Detect which cell encompasses the target text, then output its (X, Y) center coordinate. 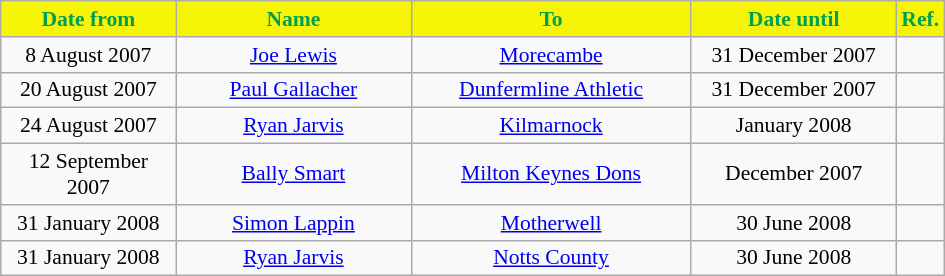
Dunfermline Athletic (551, 90)
Motherwell (551, 223)
Ref. (920, 19)
Kilmarnock (551, 126)
Joe Lewis (294, 55)
To (551, 19)
Date until (794, 19)
January 2008 (794, 126)
Milton Keynes Dons (551, 174)
Simon Lappin (294, 223)
Date from (88, 19)
12 September 2007 (88, 174)
Morecambe (551, 55)
Bally Smart (294, 174)
Name (294, 19)
December 2007 (794, 174)
24 August 2007 (88, 126)
8 August 2007 (88, 55)
20 August 2007 (88, 90)
Paul Gallacher (294, 90)
Notts County (551, 258)
